Return (X, Y) of the center of cell containing provided text 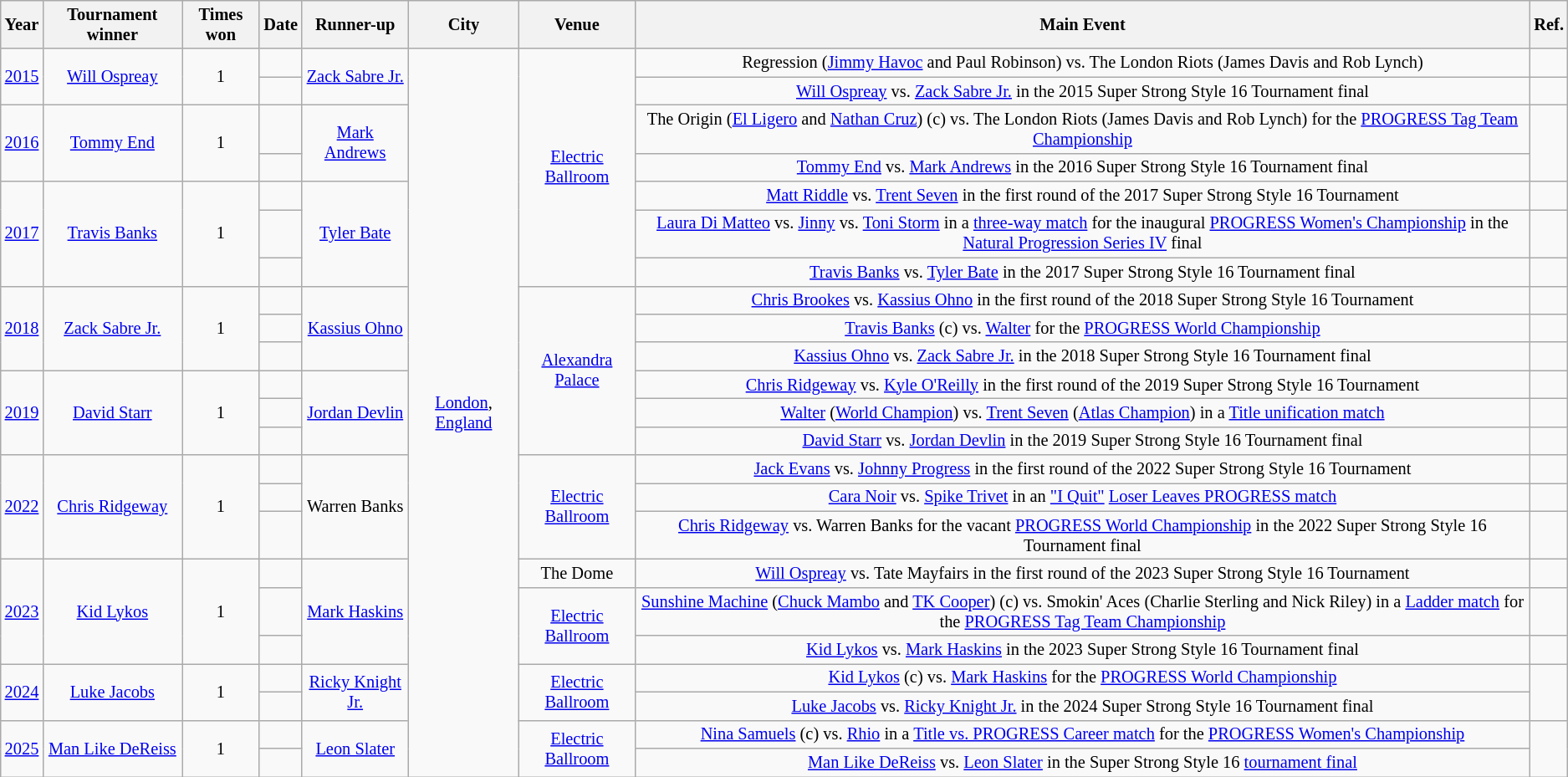
Luke Jacobs vs. Ricky Knight Jr. in the 2024 Super Strong Style 16 Tournament final (1082, 706)
2017 (22, 234)
Luke Jacobs (112, 691)
Times won (221, 24)
David Starr (112, 413)
Regression (Jimmy Havoc and Paul Robinson) vs. The London Riots (James Davis and Rob Lynch) (1082, 63)
2025 (22, 748)
Kassius Ohno vs. Zack Sabre Jr. in the 2018 Super Strong Style 16 Tournament final (1082, 356)
2019 (22, 413)
Warren Banks (355, 507)
Jordan Devlin (355, 413)
David Starr vs. Jordan Devlin in the 2019 Super Strong Style 16 Tournament final (1082, 441)
Will Ospreay vs. Tate Mayfairs in the first round of the 2023 Super Strong Style 16 Tournament (1082, 573)
Date (280, 24)
Mark Haskins (355, 611)
Kid Lykos (112, 611)
2023 (22, 611)
Chris Ridgeway (112, 507)
Travis Banks (c) vs. Walter for the PROGRESS World Championship (1082, 328)
2015 (22, 77)
Chris Brookes vs. Kassius Ohno in the first round of the 2018 Super Strong Style 16 Tournament (1082, 300)
2016 (22, 142)
Main Event (1082, 24)
Runner-up (355, 24)
The Origin (El Ligero and Nathan Cruz) (c) vs. The London Riots (James Davis and Rob Lynch) for the PROGRESS Tag Team Championship (1082, 129)
Will Ospreay (112, 77)
Man Like DeReiss vs. Leon Slater in the Super Strong Style 16 tournament final (1082, 762)
2018 (22, 328)
Ricky Knight Jr. (355, 691)
Tyler Bate (355, 234)
Travis Banks vs. Tyler Bate in the 2017 Super Strong Style 16 Tournament final (1082, 272)
2024 (22, 691)
Leon Slater (355, 748)
Kassius Ohno (355, 328)
Kid Lykos (c) vs. Mark Haskins for the PROGRESS World Championship (1082, 677)
Venue (577, 24)
Walter (World Champion) vs. Trent Seven (Atlas Champion) in a Title unification match (1082, 412)
Kid Lykos vs. Mark Haskins in the 2023 Super Strong Style 16 Tournament final (1082, 650)
Tommy End vs. Mark Andrews in the 2016 Super Strong Style 16 Tournament final (1082, 167)
Ref. (1549, 24)
London, England (464, 412)
Mark Andrews (355, 142)
Man Like DeReiss (112, 748)
Cara Noir vs. Spike Trivet in an "I Quit" Loser Leaves PROGRESS match (1082, 497)
Tournament winner (112, 24)
Tommy End (112, 142)
City (464, 24)
Chris Ridgeway vs. Warren Banks for the vacant PROGRESS World Championship in the 2022 Super Strong Style 16 Tournament final (1082, 535)
Chris Ridgeway vs. Kyle O'Reilly in the first round of the 2019 Super Strong Style 16 Tournament (1082, 385)
Jack Evans vs. Johnny Progress in the first round of the 2022 Super Strong Style 16 Tournament (1082, 469)
Matt Riddle vs. Trent Seven in the first round of the 2017 Super Strong Style 16 Tournament (1082, 196)
The Dome (577, 573)
Travis Banks (112, 234)
Nina Samuels (c) vs. Rhio in a Title vs. PROGRESS Career match for the PROGRESS Women's Championship (1082, 734)
Will Ospreay vs. Zack Sabre Jr. in the 2015 Super Strong Style 16 Tournament final (1082, 91)
Year (22, 24)
Alexandra Palace (577, 371)
2022 (22, 507)
